Provide the [X, Y] coordinate of the cell's center where the given text is located.  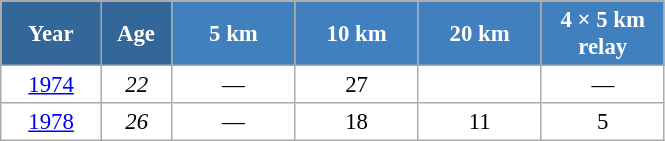
Year [52, 34]
22 [136, 85]
11 [480, 122]
10 km [356, 34]
1978 [52, 122]
4 × 5 km relay [602, 34]
Age [136, 34]
26 [136, 122]
18 [356, 122]
1974 [52, 85]
5 km [234, 34]
27 [356, 85]
5 [602, 122]
20 km [480, 34]
